Scan for the cell matching the given text and deliver its (X, Y) coordinate at center. 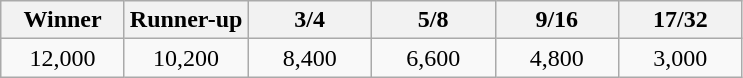
10,200 (186, 58)
17/32 (681, 20)
6,600 (433, 58)
4,800 (557, 58)
Runner-up (186, 20)
5/8 (433, 20)
8,400 (310, 58)
3/4 (310, 20)
Winner (63, 20)
12,000 (63, 58)
9/16 (557, 20)
3,000 (681, 58)
